Return the [x, y] coordinate for the center point of the cell that contains the specified text.  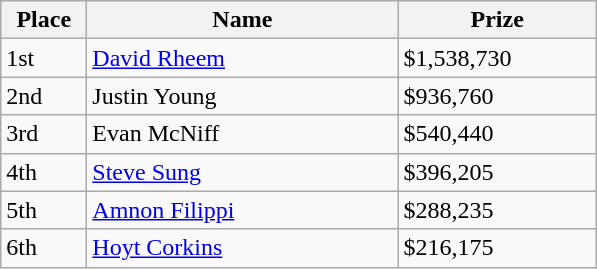
4th [44, 172]
Evan McNiff [242, 134]
$936,760 [498, 96]
3rd [44, 134]
Prize [498, 20]
6th [44, 248]
$288,235 [498, 210]
1st [44, 58]
$216,175 [498, 248]
Name [242, 20]
2nd [44, 96]
Amnon Filippi [242, 210]
Steve Sung [242, 172]
$396,205 [498, 172]
Hoyt Corkins [242, 248]
$540,440 [498, 134]
David Rheem [242, 58]
5th [44, 210]
Place [44, 20]
Justin Young [242, 96]
$1,538,730 [498, 58]
